Extract the [x, y] coordinate from the center of the cell holding the provided text.  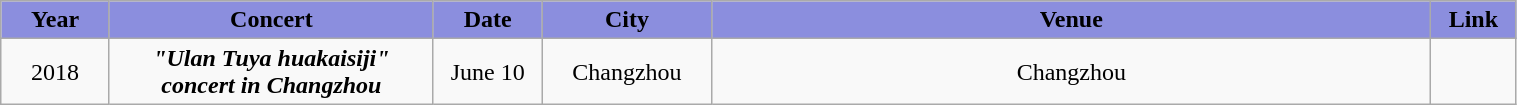
City [627, 20]
Year [56, 20]
"Ulan Tuya huakaisiji" concert in Changzhou [271, 72]
June 10 [488, 72]
Date [488, 20]
Link [1474, 20]
2018 [56, 72]
Concert [271, 20]
Venue [1072, 20]
